Locate the cell with the specified text and output its (x, y) center coordinate. 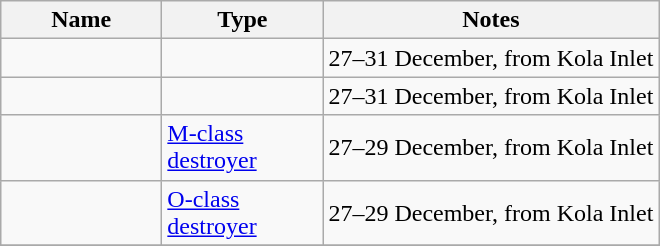
Notes (491, 20)
Type (242, 20)
M-class destroyer (242, 148)
Name (82, 20)
O-class destroyer (242, 212)
